Pinpoint the cell where the given text exists, returning its [x, y] midpoint coordinate. 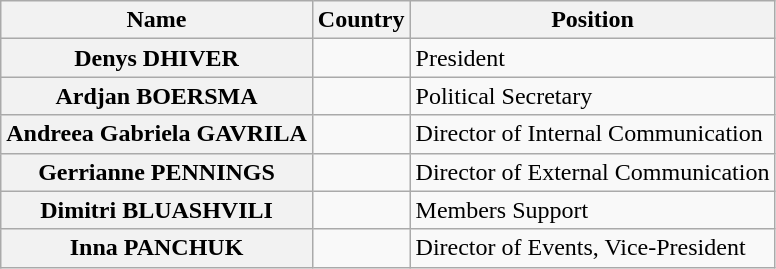
Political Secretary [592, 96]
Gerrianne PENNINGS [157, 172]
Name [157, 20]
Members Support [592, 210]
Position [592, 20]
Director of Internal Communication [592, 134]
Director of External Communication [592, 172]
Director of Events, Vice-President [592, 248]
Country [361, 20]
Ardjan BOERSMA [157, 96]
Andreea Gabriela GAVRILA [157, 134]
Dimitri BLUASHVILI [157, 210]
President [592, 58]
Inna PANCHUK [157, 248]
Denys DHIVER [157, 58]
